Determine the (x, y) coordinate at the center of the cell enclosing the given text.  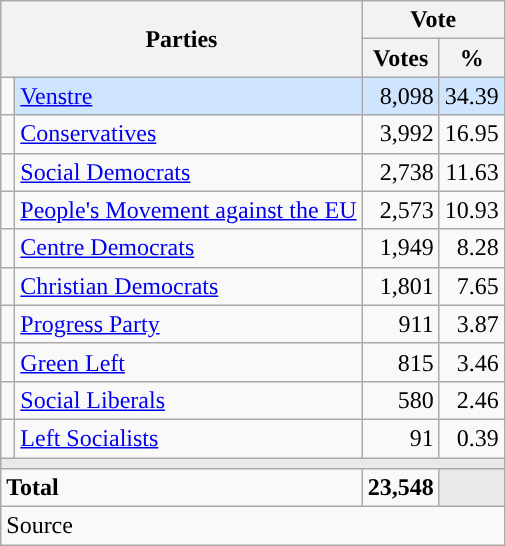
10.93 (472, 210)
3.46 (472, 362)
Votes (400, 58)
Progress Party (188, 324)
16.95 (472, 134)
3.87 (472, 324)
1,949 (400, 248)
1,801 (400, 286)
2.46 (472, 400)
911 (400, 324)
Vote (433, 20)
11.63 (472, 172)
Source (253, 526)
34.39 (472, 96)
Left Socialists (188, 438)
0.39 (472, 438)
91 (400, 438)
Social Liberals (188, 400)
7.65 (472, 286)
Social Democrats (188, 172)
580 (400, 400)
Christian Democrats (188, 286)
8.28 (472, 248)
23,548 (400, 488)
8,098 (400, 96)
People's Movement against the EU (188, 210)
Parties (182, 39)
2,738 (400, 172)
3,992 (400, 134)
Total (182, 488)
Centre Democrats (188, 248)
Conservatives (188, 134)
2,573 (400, 210)
815 (400, 362)
Venstre (188, 96)
% (472, 58)
Green Left (188, 362)
